Scan for the cell matching the given text and deliver its (x, y) coordinate at center. 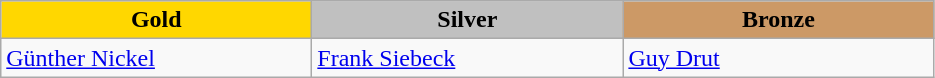
Günther Nickel (156, 58)
Gold (156, 20)
Bronze (778, 20)
Guy Drut (778, 58)
Silver (468, 20)
Frank Siebeck (468, 58)
